Return the (x, y) coordinate for the center point of the cell that contains the specified text.  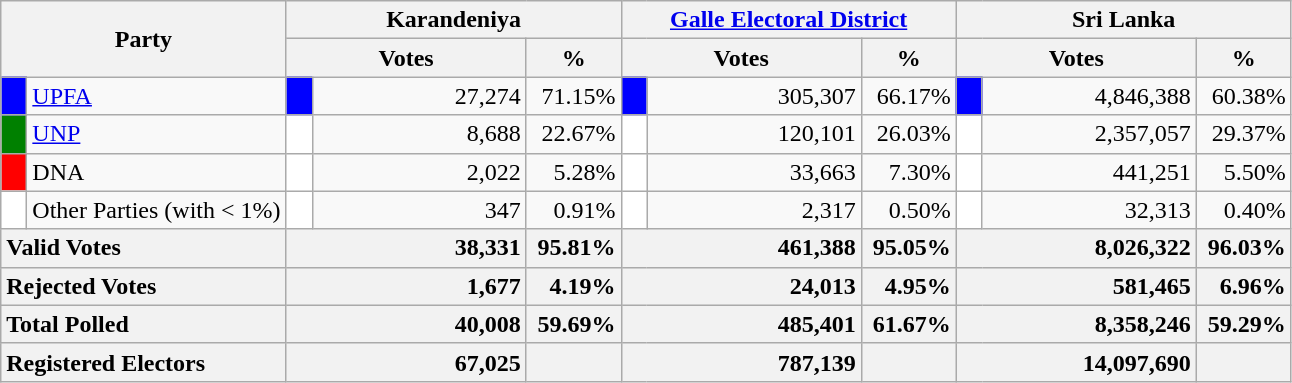
441,251 (1089, 172)
59.69% (574, 324)
Party (144, 39)
UNP (156, 134)
32,313 (1089, 210)
2,022 (419, 172)
96.03% (1244, 248)
61.67% (908, 324)
8,026,322 (1076, 248)
Registered Electors (144, 362)
Rejected Votes (144, 286)
Valid Votes (144, 248)
4.95% (908, 286)
305,307 (754, 96)
Other Parties (with < 1%) (156, 210)
DNA (156, 172)
95.05% (908, 248)
Karandeniya (454, 20)
7.30% (908, 172)
24,013 (741, 286)
40,008 (406, 324)
581,465 (1076, 286)
66.17% (908, 96)
71.15% (574, 96)
95.81% (574, 248)
27,274 (419, 96)
60.38% (1244, 96)
6.96% (1244, 286)
4.19% (574, 286)
1,677 (406, 286)
8,358,246 (1076, 324)
2,317 (754, 210)
Sri Lanka (1124, 20)
67,025 (406, 362)
Galle Electoral District (788, 20)
5.50% (1244, 172)
120,101 (754, 134)
Total Polled (144, 324)
8,688 (419, 134)
2,357,057 (1089, 134)
347 (419, 210)
787,139 (741, 362)
0.91% (574, 210)
33,663 (754, 172)
4,846,388 (1089, 96)
0.50% (908, 210)
59.29% (1244, 324)
22.67% (574, 134)
485,401 (741, 324)
461,388 (741, 248)
UPFA (156, 96)
14,097,690 (1076, 362)
5.28% (574, 172)
29.37% (1244, 134)
38,331 (406, 248)
0.40% (1244, 210)
26.03% (908, 134)
